Return (x, y) of the center of cell containing provided text 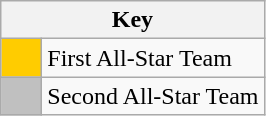
Second All-Star Team (153, 96)
Key (132, 20)
First All-Star Team (153, 58)
